Detect which cell encompasses the target text, then output its (x, y) center coordinate. 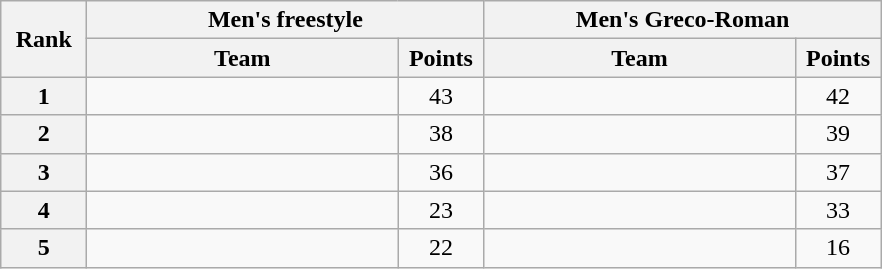
2 (44, 134)
39 (838, 134)
4 (44, 210)
1 (44, 96)
Men's freestyle (286, 20)
Rank (44, 39)
5 (44, 248)
Men's Greco-Roman (682, 20)
42 (838, 96)
43 (441, 96)
33 (838, 210)
23 (441, 210)
16 (838, 248)
3 (44, 172)
36 (441, 172)
37 (838, 172)
22 (441, 248)
38 (441, 134)
